Return [x, y] of the center of cell containing provided text 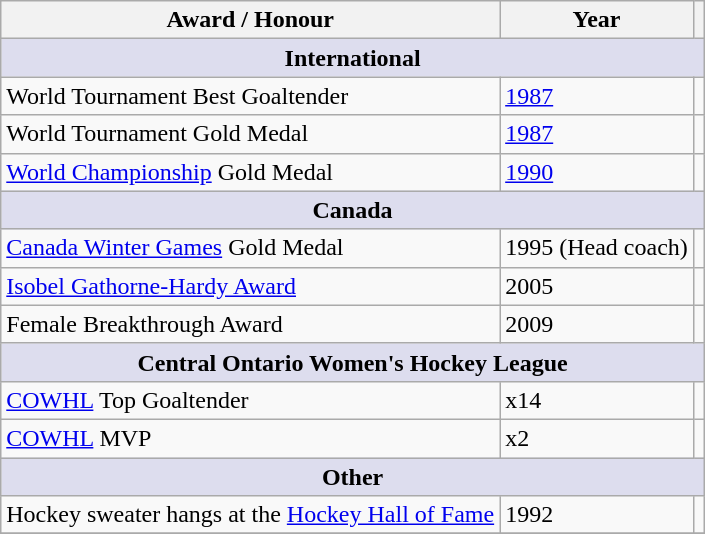
Isobel Gathorne-Hardy Award [250, 286]
Award / Honour [250, 20]
1992 [597, 515]
x2 [597, 438]
Female Breakthrough Award [250, 324]
Central Ontario Women's Hockey League [353, 362]
Other [353, 477]
1990 [597, 172]
1995 (Head coach) [597, 248]
x14 [597, 400]
World Championship Gold Medal [250, 172]
International [353, 58]
World Tournament Best Goaltender [250, 96]
Canada [353, 210]
COWHL MVP [250, 438]
2005 [597, 286]
World Tournament Gold Medal [250, 134]
Hockey sweater hangs at the Hockey Hall of Fame [250, 515]
COWHL Top Goaltender [250, 400]
Year [597, 20]
2009 [597, 324]
Canada Winter Games Gold Medal [250, 248]
